Find where the given text appears and provide that cell's center as [x, y] coordinate. 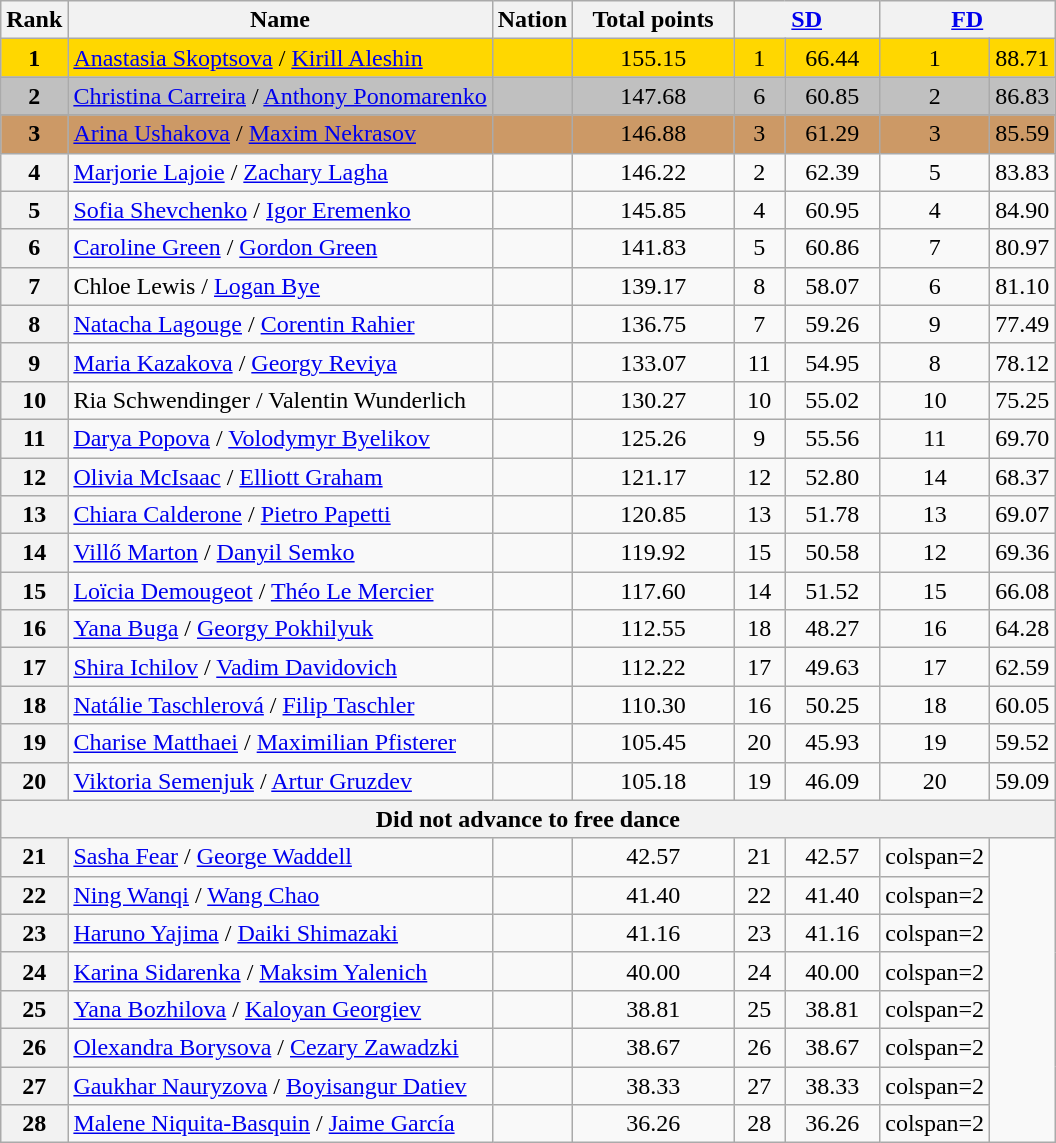
69.07 [1022, 515]
Did not advance to free dance [528, 819]
Loïcia Demougeot / Théo Le Mercier [280, 591]
FD [968, 20]
Charise Matthaei / Maximilian Pfisterer [280, 743]
Haruno Yajima / Daiki Shimazaki [280, 933]
68.37 [1022, 477]
Villő Marton / Danyil Semko [280, 553]
55.56 [832, 438]
112.55 [654, 629]
50.25 [832, 705]
60.86 [832, 248]
Anastasia Skoptsova / Kirill Aleshin [280, 58]
Yana Bozhilova / Kaloyan Georgiev [280, 1009]
Arina Ushakova / Maxim Nekrasov [280, 134]
45.93 [832, 743]
51.52 [832, 591]
112.22 [654, 667]
121.17 [654, 477]
Nation [532, 20]
105.18 [654, 781]
50.58 [832, 553]
59.26 [832, 324]
Marjorie Lajoie / Zachary Lagha [280, 172]
Total points [654, 20]
61.29 [832, 134]
119.92 [654, 553]
155.15 [654, 58]
66.08 [1022, 591]
Shira Ichilov / Vadim Davidovich [280, 667]
75.25 [1022, 400]
Chloe Lewis / Logan Bye [280, 286]
77.49 [1022, 324]
141.83 [654, 248]
146.22 [654, 172]
54.95 [832, 362]
55.02 [832, 400]
139.17 [654, 286]
Darya Popova / Volodymyr Byelikov [280, 438]
Christina Carreira / Anthony Ponomarenko [280, 96]
60.95 [832, 210]
83.83 [1022, 172]
Sofia Shevchenko / Igor Eremenko [280, 210]
81.10 [1022, 286]
133.07 [654, 362]
117.60 [654, 591]
64.28 [1022, 629]
147.68 [654, 96]
86.83 [1022, 96]
SD [807, 20]
78.12 [1022, 362]
Karina Sidarenka / Maksim Yalenich [280, 971]
Olexandra Borysova / Cezary Zawadzki [280, 1047]
46.09 [832, 781]
Natacha Lagouge / Corentin Rahier [280, 324]
Gaukhar Nauryzova / Boyisangur Datiev [280, 1085]
60.85 [832, 96]
130.27 [654, 400]
120.85 [654, 515]
69.36 [1022, 553]
146.88 [654, 134]
66.44 [832, 58]
Ria Schwendinger / Valentin Wunderlich [280, 400]
Yana Buga / Georgy Pokhilyuk [280, 629]
Maria Kazakova / Georgy Reviya [280, 362]
Natálie Taschlerová / Filip Taschler [280, 705]
Viktoria Semenjuk / Artur Gruzdev [280, 781]
62.39 [832, 172]
58.07 [832, 286]
80.97 [1022, 248]
49.63 [832, 667]
Sasha Fear / George Waddell [280, 857]
85.59 [1022, 134]
48.27 [832, 629]
110.30 [654, 705]
59.52 [1022, 743]
84.90 [1022, 210]
Name [280, 20]
Rank [34, 20]
Chiara Calderone / Pietro Papetti [280, 515]
Malene Niquita-Basquin / Jaime García [280, 1124]
60.05 [1022, 705]
62.59 [1022, 667]
59.09 [1022, 781]
145.85 [654, 210]
136.75 [654, 324]
52.80 [832, 477]
Olivia McIsaac / Elliott Graham [280, 477]
125.26 [654, 438]
Ning Wanqi / Wang Chao [280, 895]
105.45 [654, 743]
69.70 [1022, 438]
Caroline Green / Gordon Green [280, 248]
88.71 [1022, 58]
51.78 [832, 515]
